Output the (x, y) coordinate of the center of the cell containing the given text.  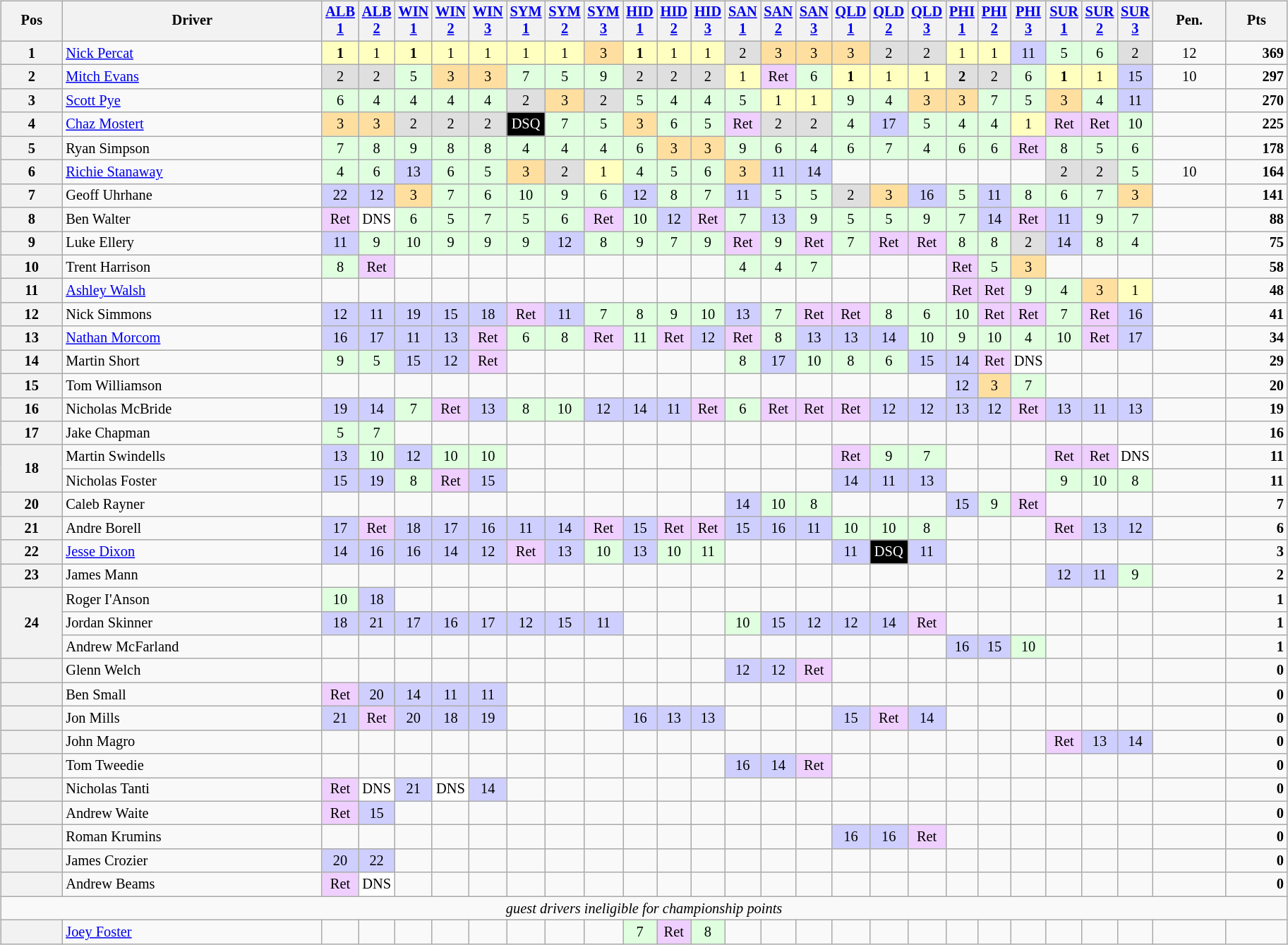
PHI 2 (994, 21)
Pos (31, 21)
HID 1 (639, 21)
Nicholas Foster (192, 481)
John Magro (192, 742)
41 (1256, 315)
Martin Swindells (192, 457)
HID 3 (708, 21)
Jordan Skinner (192, 623)
SUR 1 (1064, 21)
Nicholas McBride (192, 409)
297 (1256, 77)
Trent Harrison (192, 267)
Chaz Mostert (192, 124)
PHI 3 (1028, 21)
Tom Williamson (192, 385)
Andrew McFarland (192, 647)
Ashley Walsh (192, 291)
Nicholas Tanti (192, 790)
Andre Borell (192, 528)
SUR 3 (1135, 21)
Ben Small (192, 694)
Nick Percat (192, 53)
Jake Chapman (192, 433)
SYM 1 (526, 21)
Roman Krumins (192, 837)
Joey Foster (192, 932)
Andrew Waite (192, 813)
Geoff Uhrhane (192, 195)
Martin Short (192, 362)
WIN 1 (414, 21)
23 (31, 576)
James Mann (192, 576)
369 (1256, 53)
Tom Tweedie (192, 766)
SYM 2 (565, 21)
24 (31, 622)
HID 2 (674, 21)
guest drivers ineligible for championship points (644, 908)
164 (1256, 172)
Jon Mills (192, 718)
WIN 2 (450, 21)
Mitch Evans (192, 77)
Pen. (1190, 21)
88 (1256, 219)
Ben Walter (192, 219)
Caleb Rayner (192, 505)
Driver (192, 21)
Richie Stanaway (192, 172)
178 (1256, 148)
ALB 1 (340, 21)
Glenn Welch (192, 670)
58 (1256, 267)
225 (1256, 124)
QLD 1 (850, 21)
141 (1256, 195)
SYM 3 (604, 21)
SUR 2 (1100, 21)
48 (1256, 291)
34 (1256, 338)
SAN 3 (814, 21)
29 (1256, 362)
Nathan Morcom (192, 338)
QLD 2 (889, 21)
SAN 2 (778, 21)
Jesse Dixon (192, 552)
Scott Pye (192, 101)
Nick Simmons (192, 315)
ALB 2 (377, 21)
Pts (1256, 21)
SAN 1 (742, 21)
Luke Ellery (192, 243)
Andrew Beams (192, 884)
James Crozier (192, 861)
WIN 3 (488, 21)
QLD 3 (927, 21)
Roger I'Anson (192, 599)
75 (1256, 243)
Ryan Simpson (192, 148)
PHI 1 (962, 21)
270 (1256, 101)
